Provide the [x, y] coordinate of the cell's center where the given text is located.  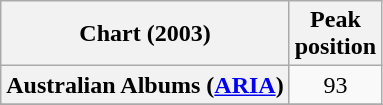
Chart (2003) [145, 34]
Peakposition [335, 34]
Australian Albums (ARIA) [145, 85]
93 [335, 85]
